Scan for the cell matching the given text and deliver its (x, y) coordinate at center. 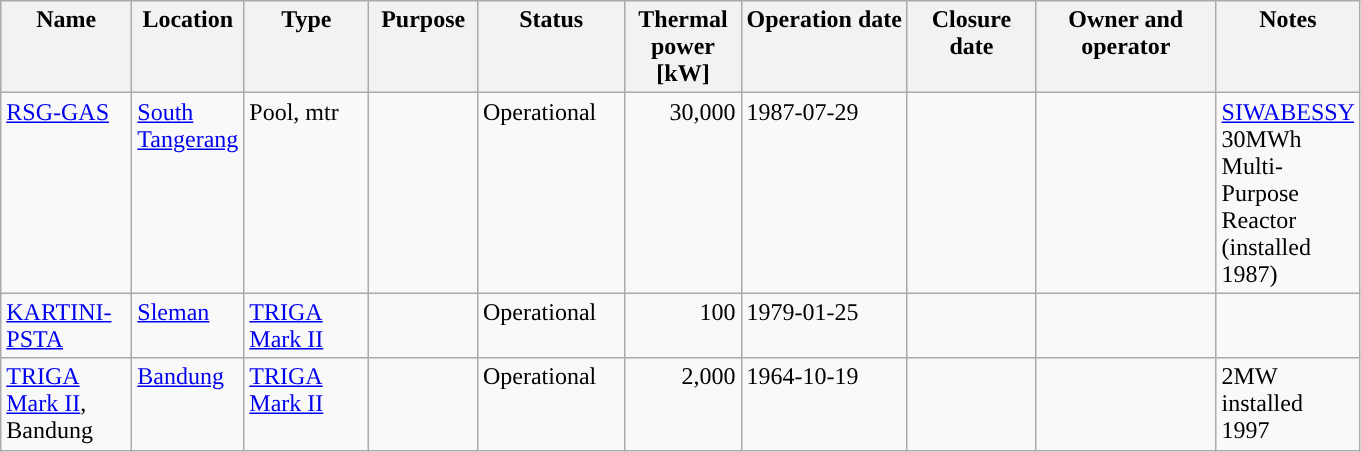
Type (306, 47)
Notes (1288, 47)
SIWABESSY 30MWh Multi-Purpose Reactor (installed 1987) (1288, 193)
Name (66, 47)
Status (551, 47)
Closure date (971, 47)
South Tangerang (188, 193)
Location (188, 47)
Sleman (188, 326)
TRIGA Mark II, Bandung (66, 404)
RSG-GAS (66, 193)
Pool, mtr (306, 193)
30,000 (683, 193)
2,000 (683, 404)
2MW installed 1997 (1288, 404)
1964-10-19 (824, 404)
Owner and operator (1126, 47)
Bandung (188, 404)
1979-01-25 (824, 326)
KARTINI-PSTA (66, 326)
Thermal power [kW] (683, 47)
100 (683, 326)
Purpose (424, 47)
1987-07-29 (824, 193)
Operation date (824, 47)
